Search for the cell housing the specified text and yield its [X, Y] center coordinate. 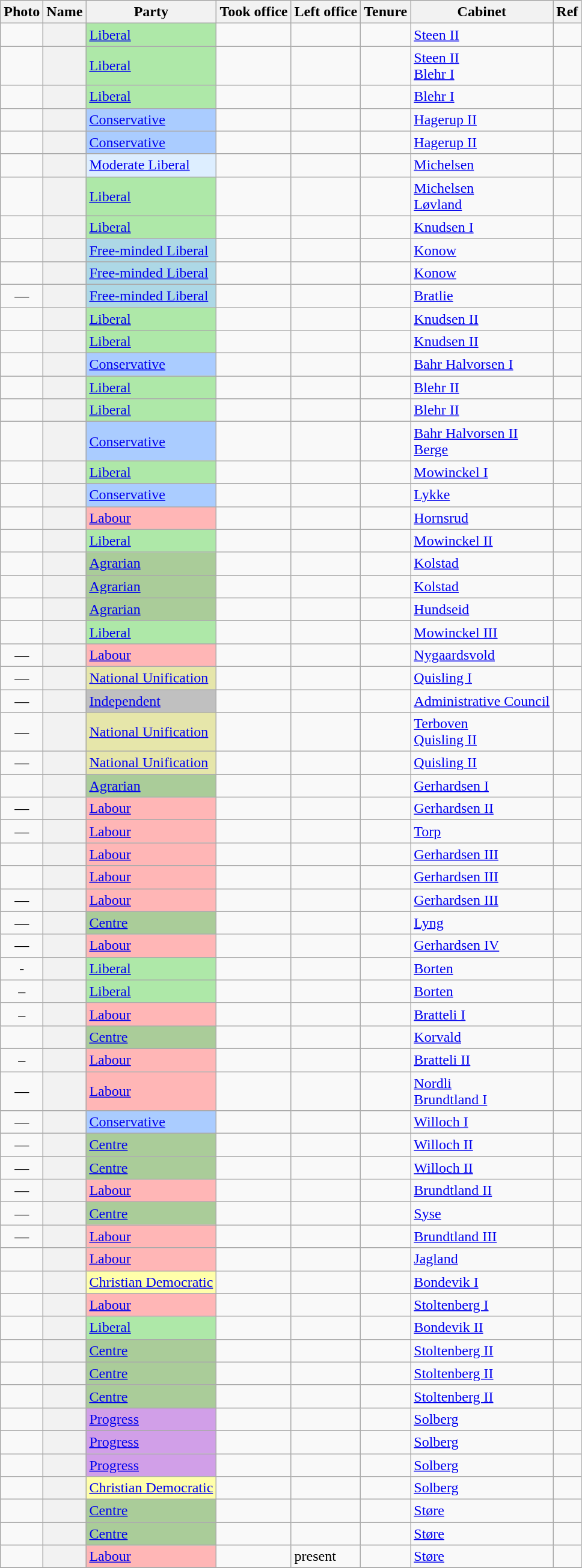
- [22, 968]
Mowinckel III [482, 632]
Bratlie [482, 296]
Quisling I [482, 678]
Mowinckel I [482, 472]
Tenure [386, 12]
Hundseid [482, 609]
Brundtland II [482, 1191]
Stoltenberg I [482, 1305]
Bahr Halvorsen I [482, 365]
Independent [152, 701]
Cabinet [482, 12]
Torp [482, 831]
Korvald [482, 1037]
Terboven Quisling II [482, 732]
Bondevik I [482, 1282]
Left office [326, 12]
Photo [22, 12]
Gerhardsen II [482, 809]
Gerhardsen I [482, 786]
MichelsenLøvland [482, 196]
Lykke [482, 495]
Lyng [482, 923]
Bratteli I [482, 1014]
Syse [482, 1214]
present [326, 1557]
Nygaardsvold [482, 655]
Bondevik II [482, 1328]
Gerhardsen IV [482, 946]
Bahr Halvorsen IIBerge [482, 441]
Took office [254, 12]
Michelsen [482, 165]
Quisling II [482, 763]
Steen IIBlehr I [482, 66]
Hornsrud [482, 518]
Knudsen I [482, 227]
Moderate Liberal [152, 165]
Mowinckel II [482, 541]
Jagland [482, 1259]
Administrative Council [482, 701]
Blehr I [482, 97]
Nordli Brundtland I [482, 1091]
Steen II [482, 35]
Name [65, 12]
Ref [568, 12]
Willoch I [482, 1122]
Bratteli II [482, 1060]
Party [152, 12]
Brundtland III [482, 1236]
